Detect which cell encompasses the target text, then output its (x, y) center coordinate. 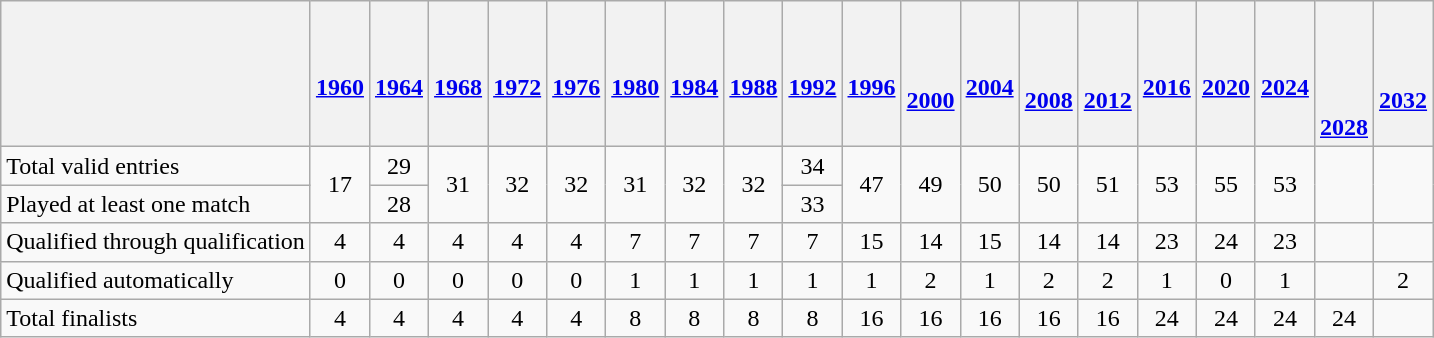
2012 (1108, 74)
Qualified through qualification (156, 242)
1976 (576, 74)
1960 (340, 74)
1984 (694, 74)
47 (872, 185)
49 (930, 185)
29 (398, 166)
2032 (1404, 74)
Played at least one match (156, 204)
Total valid entries (156, 166)
1992 (812, 74)
2016 (1166, 74)
2000 (930, 74)
Total finalists (156, 318)
1968 (458, 74)
2028 (1344, 74)
2020 (1226, 74)
33 (812, 204)
51 (1108, 185)
Qualified automatically (156, 280)
1972 (518, 74)
1996 (872, 74)
1988 (754, 74)
17 (340, 185)
34 (812, 166)
1964 (398, 74)
55 (1226, 185)
2008 (1048, 74)
1980 (636, 74)
28 (398, 204)
2004 (990, 74)
2024 (1284, 74)
